Find where the given text appears and provide that cell's center as (X, Y) coordinate. 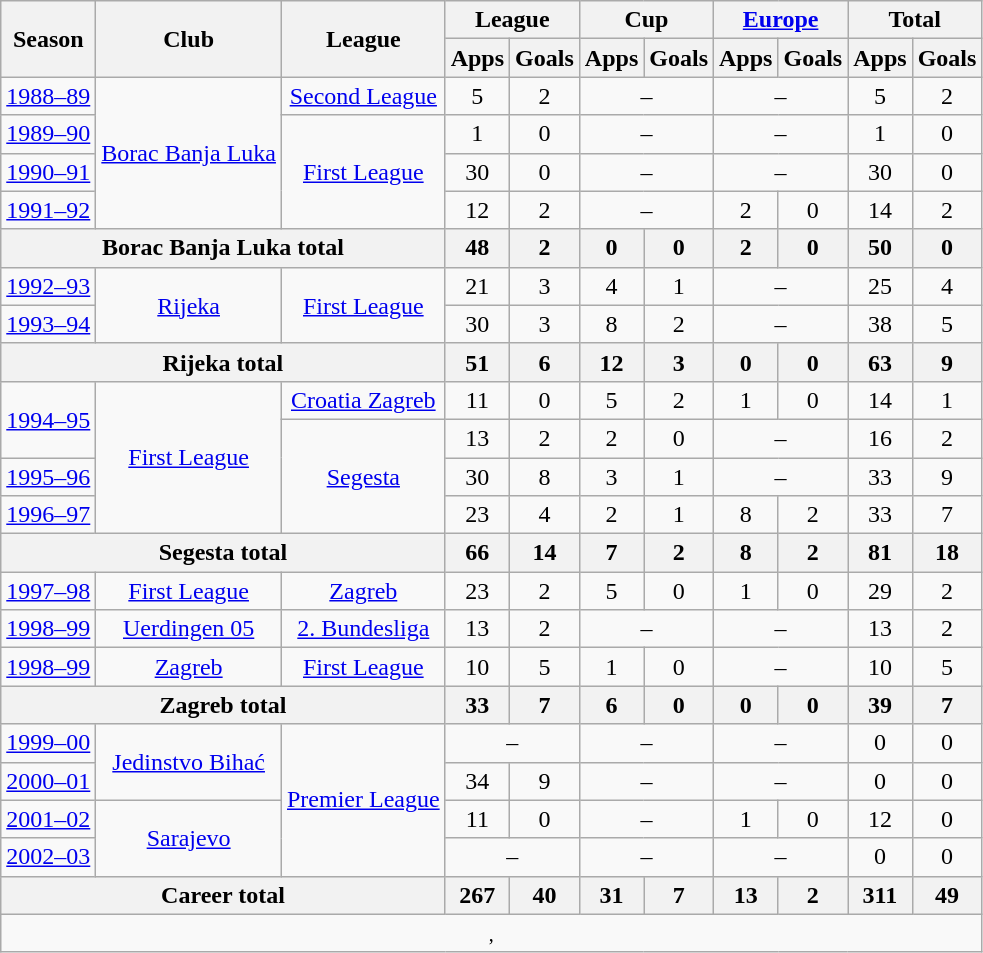
Rijeka (189, 305)
21 (477, 286)
Borac Banja Luka total (223, 248)
1999–00 (48, 743)
31 (611, 895)
Jedinstvo Bihać (189, 762)
Borac Banja Luka (189, 153)
Uerdingen 05 (189, 629)
Segesta (363, 476)
267 (477, 895)
311 (880, 895)
Club (189, 39)
1989–90 (48, 134)
2000–01 (48, 781)
29 (880, 591)
49 (947, 895)
1991–92 (48, 210)
16 (880, 438)
40 (545, 895)
39 (880, 705)
Premier League (363, 800)
Second League (363, 96)
34 (477, 781)
Europe (781, 20)
Total (915, 20)
66 (477, 553)
48 (477, 248)
Rijeka total (223, 362)
1994–95 (48, 419)
51 (477, 362)
1995–96 (48, 477)
Sarajevo (189, 838)
2001–02 (48, 819)
Croatia Zagreb (363, 400)
63 (880, 362)
Segesta total (223, 553)
1993–94 (48, 324)
Zagreb total (223, 705)
1997–98 (48, 591)
18 (947, 553)
1992–93 (48, 286)
25 (880, 286)
81 (880, 553)
1990–91 (48, 172)
2002–03 (48, 857)
50 (880, 248)
1996–97 (48, 515)
Season (48, 39)
, (492, 933)
Cup (646, 20)
2. Bundesliga (363, 629)
38 (880, 324)
1988–89 (48, 96)
Career total (223, 895)
